Identify which cell holds the provided text, then report its (x, y) central coordinate. 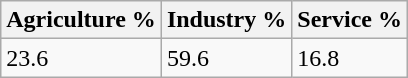
23.6 (82, 58)
59.6 (226, 58)
Service % (350, 20)
Agriculture % (82, 20)
16.8 (350, 58)
Industry % (226, 20)
